Detect which cell encompasses the target text, then output its (X, Y) center coordinate. 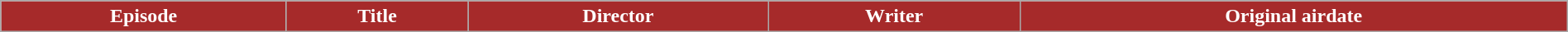
Writer (894, 16)
Episode (144, 16)
Title (377, 16)
Director (619, 16)
Original airdate (1293, 16)
